Search for the cell housing the specified text and yield its [x, y] center coordinate. 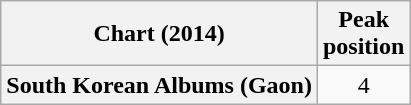
4 [363, 85]
South Korean Albums (Gaon) [160, 85]
Peakposition [363, 34]
Chart (2014) [160, 34]
